Output the (x, y) coordinate of the center of the cell containing the given text.  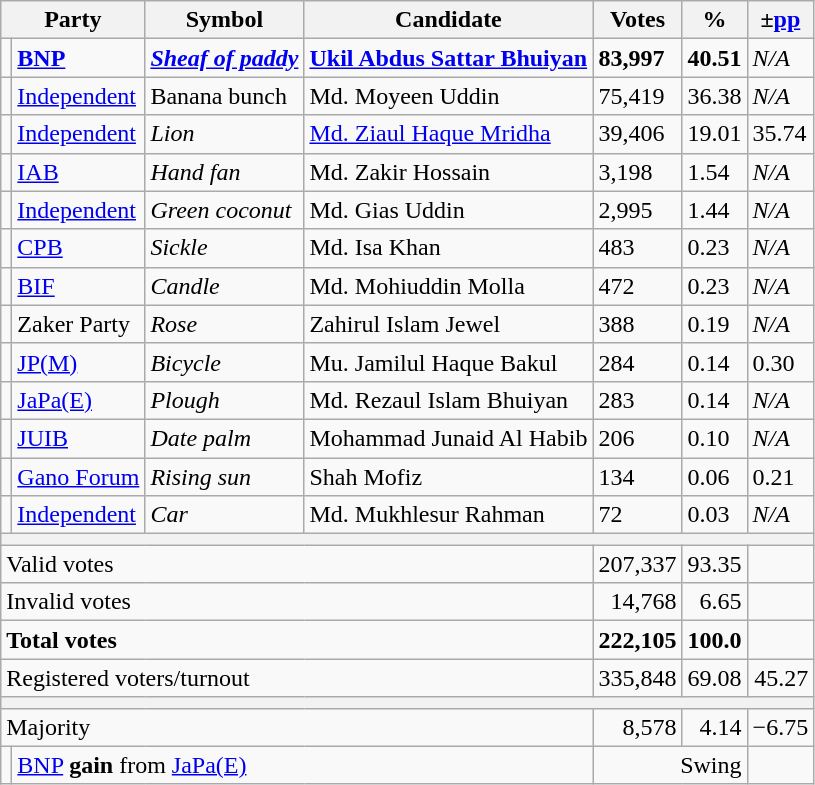
8,578 (638, 727)
Invalid votes (297, 602)
Sheaf of paddy (224, 58)
93.35 (714, 564)
283 (638, 400)
Md. Gias Uddin (448, 210)
BNP (78, 58)
0.06 (714, 477)
207,337 (638, 564)
Rose (224, 324)
Zahirul Islam Jewel (448, 324)
Votes (638, 20)
CPB (78, 248)
4.14 (714, 727)
Md. Mohiuddin Molla (448, 286)
0.30 (780, 362)
472 (638, 286)
±pp (780, 20)
Plough (224, 400)
Total votes (297, 640)
Symbol (224, 20)
72 (638, 515)
6.65 (714, 602)
Mohammad Junaid Al Habib (448, 438)
Md. Mukhlesur Rahman (448, 515)
JP(M) (78, 362)
14,768 (638, 602)
3,198 (638, 172)
75,419 (638, 96)
Ukil Abdus Sattar Bhuiyan (448, 58)
35.74 (780, 134)
Party (73, 20)
Shah Mofiz (448, 477)
Gano Forum (78, 477)
−6.75 (780, 727)
Date palm (224, 438)
Registered voters/turnout (297, 678)
Candidate (448, 20)
Car (224, 515)
Candle (224, 286)
Zaker Party (78, 324)
Banana bunch (224, 96)
19.01 (714, 134)
2,995 (638, 210)
Md. Moyeen Uddin (448, 96)
388 (638, 324)
284 (638, 362)
36.38 (714, 96)
Hand fan (224, 172)
Majority (297, 727)
Md. Ziaul Haque Mridha (448, 134)
IAB (78, 172)
0.03 (714, 515)
Mu. Jamilul Haque Bakul (448, 362)
83,997 (638, 58)
0.19 (714, 324)
1.44 (714, 210)
Md. Zakir Hossain (448, 172)
69.08 (714, 678)
0.10 (714, 438)
% (714, 20)
39,406 (638, 134)
45.27 (780, 678)
483 (638, 248)
100.0 (714, 640)
335,848 (638, 678)
Sickle (224, 248)
222,105 (638, 640)
Md. Isa Khan (448, 248)
BIF (78, 286)
Bicycle (224, 362)
Md. Rezaul Islam Bhuiyan (448, 400)
Swing (670, 765)
Lion (224, 134)
Green coconut (224, 210)
Rising sun (224, 477)
0.21 (780, 477)
134 (638, 477)
40.51 (714, 58)
JUIB (78, 438)
BNP gain from JaPa(E) (302, 765)
JaPa(E) (78, 400)
1.54 (714, 172)
Valid votes (297, 564)
206 (638, 438)
